Determine the (X, Y) coordinate at the center of the cell enclosing the given text.  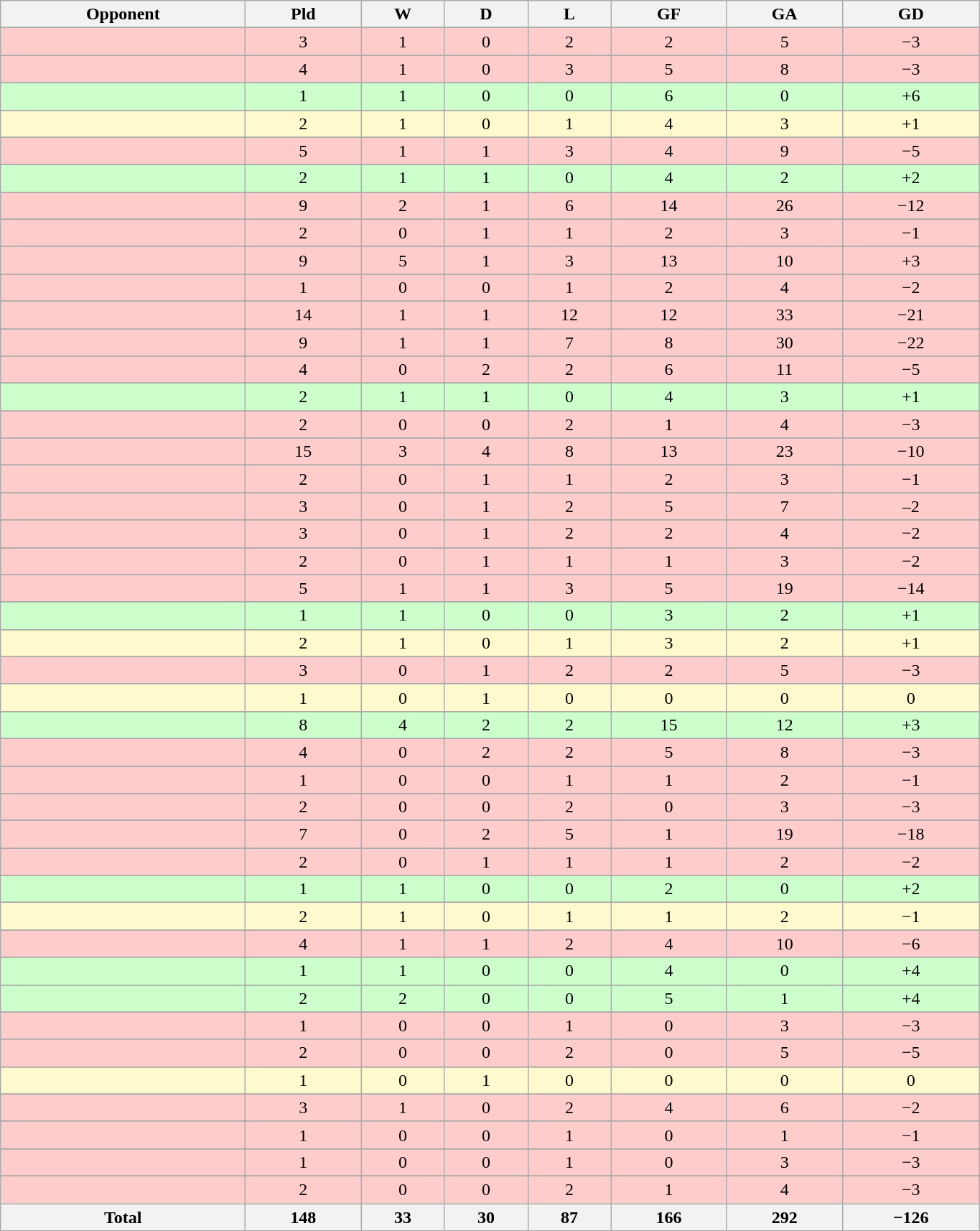
−14 (910, 588)
L (569, 14)
W (403, 14)
−6 (910, 944)
87 (569, 1217)
GF (669, 14)
−18 (910, 835)
−10 (910, 452)
GD (910, 14)
D (486, 14)
−21 (910, 315)
11 (784, 370)
–2 (910, 506)
23 (784, 452)
26 (784, 205)
−126 (910, 1217)
166 (669, 1217)
+6 (910, 96)
−22 (910, 343)
Opponent (123, 14)
292 (784, 1217)
Total (123, 1217)
−12 (910, 205)
Pld (303, 14)
148 (303, 1217)
GA (784, 14)
